Capture the cell that displays the provided text and extract its (X, Y) central coordinate. 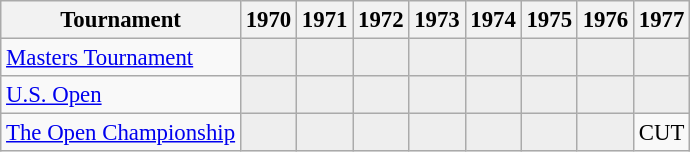
U.S. Open (121, 95)
Masters Tournament (121, 58)
1970 (268, 20)
1977 (661, 20)
1973 (437, 20)
1974 (493, 20)
1976 (605, 20)
The Open Championship (121, 133)
1972 (381, 20)
Tournament (121, 20)
1975 (549, 20)
CUT (661, 133)
1971 (325, 20)
